Provide the [x, y] coordinate of the cell's center where the given text is located.  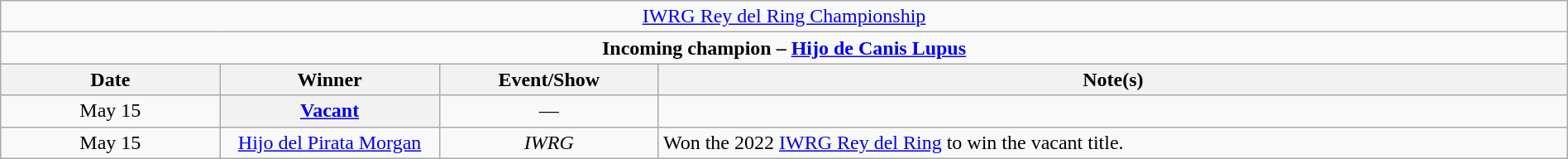
Hijo del Pirata Morgan [329, 142]
Note(s) [1113, 79]
Winner [329, 79]
Date [111, 79]
Vacant [329, 111]
Event/Show [549, 79]
Won the 2022 IWRG Rey del Ring to win the vacant title. [1113, 142]
IWRG [549, 142]
IWRG Rey del Ring Championship [784, 17]
— [549, 111]
Incoming champion – Hijo de Canis Lupus [784, 48]
